Locate the cell with the specified text and output its [X, Y] center coordinate. 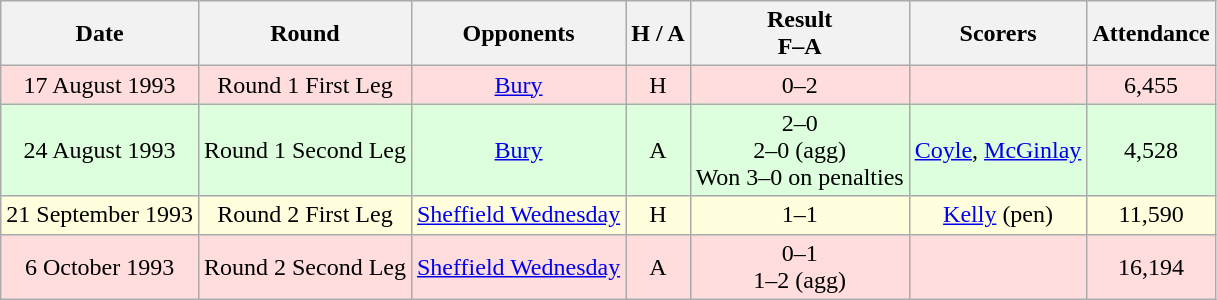
6,455 [1151, 85]
ResultF–A [800, 34]
16,194 [1151, 266]
17 August 1993 [100, 85]
0–11–2 (agg) [800, 266]
11,590 [1151, 215]
Scorers [998, 34]
Round 2 Second Leg [304, 266]
Round [304, 34]
Date [100, 34]
4,528 [1151, 150]
21 September 1993 [100, 215]
24 August 1993 [100, 150]
2–02–0 (agg)Won 3–0 on penalties [800, 150]
1–1 [800, 215]
Opponents [518, 34]
Round 2 First Leg [304, 215]
Kelly (pen) [998, 215]
H / A [658, 34]
Round 1 First Leg [304, 85]
Round 1 Second Leg [304, 150]
Attendance [1151, 34]
Coyle, McGinlay [998, 150]
6 October 1993 [100, 266]
0–2 [800, 85]
